Detect which cell encompasses the target text, then output its [X, Y] center coordinate. 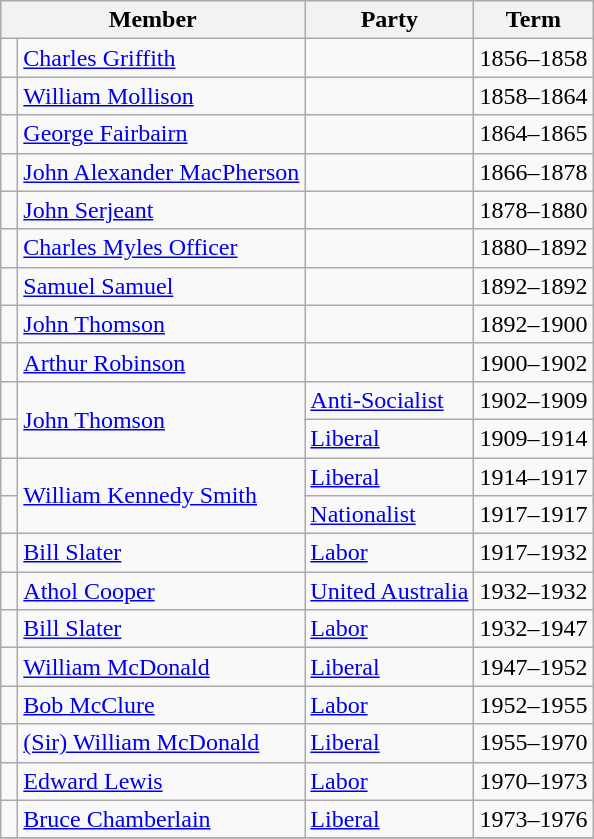
1902–1909 [534, 400]
Member [153, 20]
1880–1892 [534, 248]
1955–1970 [534, 743]
1858–1864 [534, 96]
United Australia [390, 591]
Bob McClure [162, 705]
George Fairbairn [162, 134]
William Mollison [162, 96]
Bruce Chamberlain [162, 819]
Charles Myles Officer [162, 248]
Nationalist [390, 515]
William McDonald [162, 667]
Anti-Socialist [390, 400]
1864–1865 [534, 134]
1856–1858 [534, 58]
1952–1955 [534, 705]
1878–1880 [534, 210]
1866–1878 [534, 172]
(Sir) William McDonald [162, 743]
1917–1917 [534, 515]
Party [390, 20]
1909–1914 [534, 438]
William Kennedy Smith [162, 496]
1973–1976 [534, 819]
1914–1917 [534, 477]
1900–1902 [534, 362]
1892–1892 [534, 286]
John Alexander MacPherson [162, 172]
1892–1900 [534, 324]
1932–1932 [534, 591]
Charles Griffith [162, 58]
John Serjeant [162, 210]
Athol Cooper [162, 591]
1947–1952 [534, 667]
Edward Lewis [162, 781]
Samuel Samuel [162, 286]
1932–1947 [534, 629]
1917–1932 [534, 553]
Arthur Robinson [162, 362]
1970–1973 [534, 781]
Term [534, 20]
